For the text-containing cell, return its midpoint in (x, y) coordinate format. 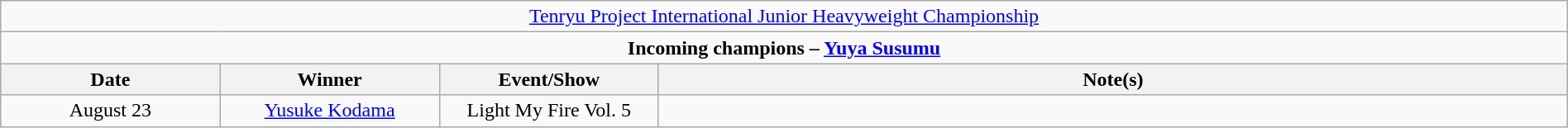
Winner (329, 79)
Tenryu Project International Junior Heavyweight Championship (784, 17)
Light My Fire Vol. 5 (549, 111)
Note(s) (1113, 79)
August 23 (111, 111)
Yusuke Kodama (329, 111)
Incoming champions – Yuya Susumu (784, 48)
Event/Show (549, 79)
Date (111, 79)
